Determine the (X, Y) coordinate at the center of the cell enclosing the given text.  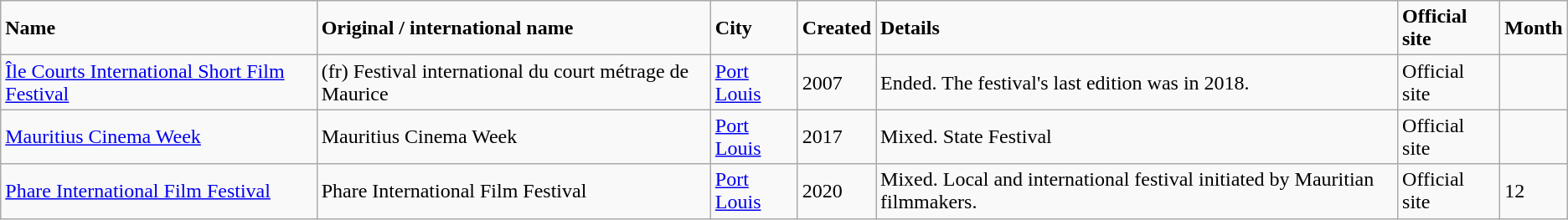
Name (159, 28)
2007 (836, 82)
Ended. The festival's last edition was in 2018. (1137, 82)
City (754, 28)
Created (836, 28)
2017 (836, 137)
Mixed. Local and international festival initiated by Mauritian filmmakers. (1137, 191)
Île Courts International Short Film Festival (159, 82)
2020 (836, 191)
Mixed. State Festival (1137, 137)
(fr) Festival international du court métrage de Maurice (513, 82)
Details (1137, 28)
Original / international name (513, 28)
12 (1534, 191)
Month (1534, 28)
